Detect which cell encompasses the target text, then output its (x, y) center coordinate. 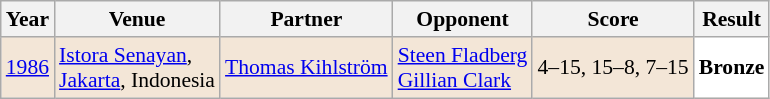
Opponent (463, 19)
Partner (306, 19)
Istora Senayan,Jakarta, Indonesia (137, 68)
Score (612, 19)
Result (732, 19)
Bronze (732, 68)
Thomas Kihlström (306, 68)
Venue (137, 19)
1986 (28, 68)
Steen Fladberg Gillian Clark (463, 68)
4–15, 15–8, 7–15 (612, 68)
Year (28, 19)
